For the text-containing cell, return its midpoint in (X, Y) coordinate format. 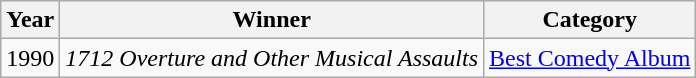
Category (590, 20)
Winner (272, 20)
1712 Overture and Other Musical Assaults (272, 58)
1990 (30, 58)
Year (30, 20)
Best Comedy Album (590, 58)
